Pinpoint the cell where the given text exists, returning its (x, y) midpoint coordinate. 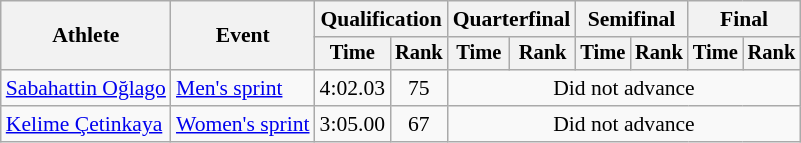
Final (744, 19)
Qualification (382, 19)
67 (419, 124)
75 (419, 88)
Event (243, 36)
Sabahattin Oğlago (86, 88)
Athlete (86, 36)
Men's sprint (243, 88)
Kelime Çetinkaya (86, 124)
Women's sprint (243, 124)
Semifinal (631, 19)
3:05.00 (352, 124)
Quarterfinal (512, 19)
4:02.03 (352, 88)
